Pinpoint the cell where the given text exists, returning its (x, y) midpoint coordinate. 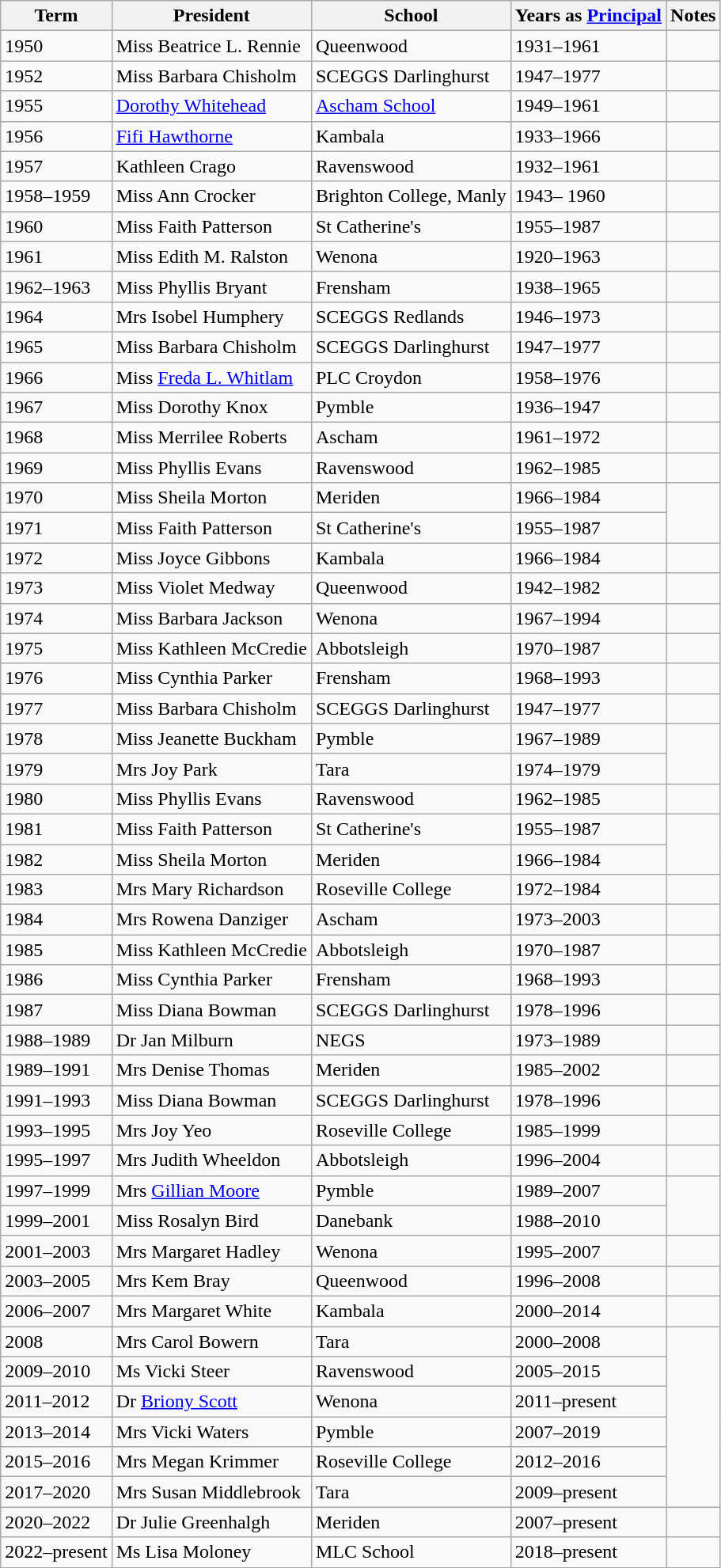
Ms Vicki Steer (211, 1372)
2000–2014 (588, 1311)
2020–2022 (56, 1522)
Miss Merrilee Roberts (211, 438)
1942–1982 (588, 588)
Dr Jan Milburn (211, 1040)
Miss Edith M. Ralston (211, 256)
1972–1984 (588, 890)
1981 (56, 829)
1985–1999 (588, 1130)
Miss Ann Crocker (211, 196)
Mrs Rowena Danziger (211, 920)
1972 (56, 558)
Mrs Denise Thomas (211, 1070)
1988–2010 (588, 1221)
2009–2010 (56, 1372)
1958–1959 (56, 196)
Years as Principal (588, 16)
1956 (56, 136)
1961–1972 (588, 438)
1986 (56, 980)
2018–present (588, 1552)
2003–2005 (56, 1281)
1932–1961 (588, 166)
PLC Croydon (411, 378)
Miss Violet Medway (211, 588)
Mrs Margaret White (211, 1311)
2009–present (588, 1492)
1977 (56, 708)
2005–2015 (588, 1372)
Mrs Joy Park (211, 769)
School (411, 16)
1984 (56, 920)
1962–1963 (56, 287)
1973–1989 (588, 1040)
1965 (56, 347)
Mrs Margaret Hadley (211, 1251)
1991–1993 (56, 1100)
Notes (693, 16)
1979 (56, 769)
Mrs Carol Bowern (211, 1342)
1997–1999 (56, 1190)
Mrs Mary Richardson (211, 890)
1961 (56, 256)
1980 (56, 799)
1955 (56, 106)
Miss Barbara Jackson (211, 618)
Mrs Judith Wheeldon (211, 1160)
1952 (56, 76)
2006–2007 (56, 1311)
Mrs Susan Middlebrook (211, 1492)
President (211, 16)
1975 (56, 648)
1936–1947 (588, 408)
Mrs Joy Yeo (211, 1130)
1938–1965 (588, 287)
1988–1989 (56, 1040)
1973 (56, 588)
1974–1979 (588, 769)
1974 (56, 618)
1985–2002 (588, 1070)
1968 (56, 438)
Miss Dorothy Knox (211, 408)
Mrs Megan Krimmer (211, 1462)
1969 (56, 468)
SCEGGS Redlands (411, 317)
1995–1997 (56, 1160)
2017–2020 (56, 1492)
1973–2003 (588, 920)
Miss Freda L. Whitlam (211, 378)
1957 (56, 166)
Ms Lisa Moloney (211, 1552)
2011–present (588, 1402)
NEGS (411, 1040)
1995–2007 (588, 1251)
Dorothy Whitehead (211, 106)
2007–present (588, 1522)
Dr Julie Greenhalgh (211, 1522)
1996–2008 (588, 1281)
Mrs Vicki Waters (211, 1432)
1989–2007 (588, 1190)
1985 (56, 950)
Danebank (411, 1221)
1970 (56, 498)
1971 (56, 528)
2012–2016 (588, 1462)
1983 (56, 890)
1987 (56, 1010)
2015–2016 (56, 1462)
1967–1994 (588, 618)
1920–1963 (588, 256)
MLC School (411, 1552)
Mrs Gillian Moore (211, 1190)
2022–present (56, 1552)
1978 (56, 738)
1982 (56, 859)
Dr Briony Scott (211, 1402)
1976 (56, 678)
Term (56, 16)
Kathleen Crago (211, 166)
Miss Jeanette Buckham (211, 738)
Brighton College, Manly (411, 196)
Miss Beatrice L. Rennie (211, 46)
Miss Phyllis Bryant (211, 287)
2000–2008 (588, 1342)
1966 (56, 378)
Mrs Kem Bray (211, 1281)
2001–2003 (56, 1251)
1964 (56, 317)
1960 (56, 226)
Miss Joyce Gibbons (211, 558)
1931–1961 (588, 46)
1999–2001 (56, 1221)
1950 (56, 46)
2008 (56, 1342)
Fifi Hawthorne (211, 136)
1996–2004 (588, 1160)
1943– 1960 (588, 196)
1949–1961 (588, 106)
1967–1989 (588, 738)
1989–1991 (56, 1070)
1967 (56, 408)
Mrs Isobel Humphery (211, 317)
2011–2012 (56, 1402)
Ascham School (411, 106)
1958–1976 (588, 378)
Miss Rosalyn Bird (211, 1221)
2013–2014 (56, 1432)
1946–1973 (588, 317)
1993–1995 (56, 1130)
2007–2019 (588, 1432)
1933–1966 (588, 136)
